Detect which cell encompasses the target text, then output its [X, Y] center coordinate. 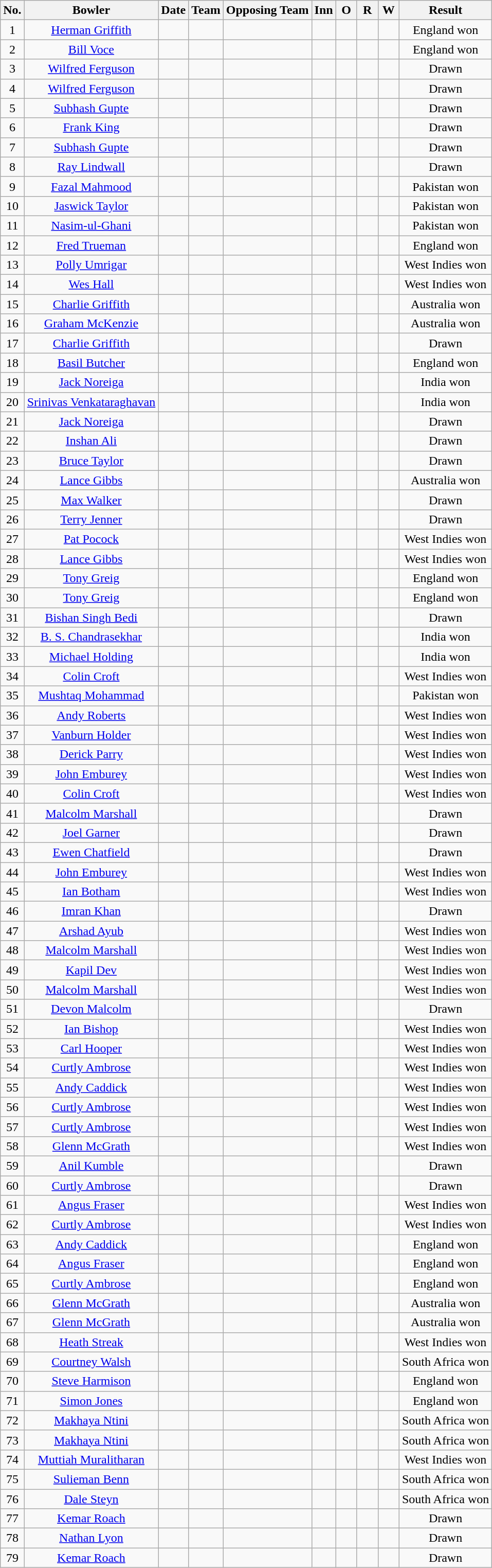
Muttiah Muralitharan [92, 1459]
R [367, 10]
Fred Trueman [92, 245]
6 [12, 128]
79 [12, 1558]
Fazal Mahmood [92, 186]
77 [12, 1519]
Max Walker [92, 500]
56 [12, 1107]
Inn [324, 10]
Terry Jenner [92, 519]
Carl Hooper [92, 1048]
48 [12, 950]
74 [12, 1459]
24 [12, 480]
Bishan Singh Bedi [92, 618]
58 [12, 1146]
4 [12, 89]
43 [12, 852]
27 [12, 539]
Mushtaq Mohammad [92, 696]
25 [12, 500]
64 [12, 1264]
5 [12, 108]
45 [12, 892]
Derick Parry [92, 754]
16 [12, 324]
Andy Roberts [92, 715]
7 [12, 147]
No. [12, 10]
Ray Lindwall [92, 167]
51 [12, 1009]
11 [12, 225]
61 [12, 1205]
35 [12, 696]
Team [206, 10]
60 [12, 1185]
Bruce Taylor [92, 461]
54 [12, 1068]
36 [12, 715]
Frank King [92, 128]
Devon Malcolm [92, 1009]
63 [12, 1244]
Basil Butcher [92, 363]
75 [12, 1479]
Ian Botham [92, 892]
26 [12, 519]
52 [12, 1029]
73 [12, 1440]
Jaswick Taylor [92, 206]
46 [12, 911]
50 [12, 990]
Ewen Chatfield [92, 852]
44 [12, 872]
9 [12, 186]
76 [12, 1499]
40 [12, 794]
69 [12, 1362]
Polly Umrigar [92, 265]
33 [12, 657]
49 [12, 970]
Simon Jones [92, 1401]
Graham McKenzie [92, 324]
W [389, 10]
Nasim-ul-Ghani [92, 225]
B. S. Chandrasekhar [92, 637]
34 [12, 676]
66 [12, 1303]
Dale Steyn [92, 1499]
59 [12, 1166]
62 [12, 1225]
19 [12, 382]
38 [12, 754]
Ian Bishop [92, 1029]
53 [12, 1048]
Result [445, 10]
Opposing Team [267, 10]
78 [12, 1538]
Bowler [92, 10]
41 [12, 813]
Imran Khan [92, 911]
22 [12, 441]
21 [12, 421]
3 [12, 69]
14 [12, 285]
57 [12, 1126]
30 [12, 598]
Srinivas Venkataraghavan [92, 402]
47 [12, 931]
Joel Garner [92, 833]
2 [12, 49]
42 [12, 833]
68 [12, 1342]
Nathan Lyon [92, 1538]
Inshan Ali [92, 441]
20 [12, 402]
Sulieman Benn [92, 1479]
Wes Hall [92, 285]
Anil Kumble [92, 1166]
28 [12, 558]
67 [12, 1323]
32 [12, 637]
Date [174, 10]
Arshad Ayub [92, 931]
Kapil Dev [92, 970]
72 [12, 1420]
39 [12, 774]
Michael Holding [92, 657]
71 [12, 1401]
1 [12, 30]
8 [12, 167]
Herman Griffith [92, 30]
37 [12, 735]
Steve Harmison [92, 1381]
12 [12, 245]
23 [12, 461]
Bill Voce [92, 49]
10 [12, 206]
Pat Pocock [92, 539]
13 [12, 265]
29 [12, 578]
65 [12, 1283]
Courtney Walsh [92, 1362]
31 [12, 618]
Vanburn Holder [92, 735]
Heath Streak [92, 1342]
55 [12, 1087]
70 [12, 1381]
17 [12, 343]
18 [12, 363]
15 [12, 304]
O [347, 10]
